Output the (x, y) coordinate of the center of the cell containing the given text.  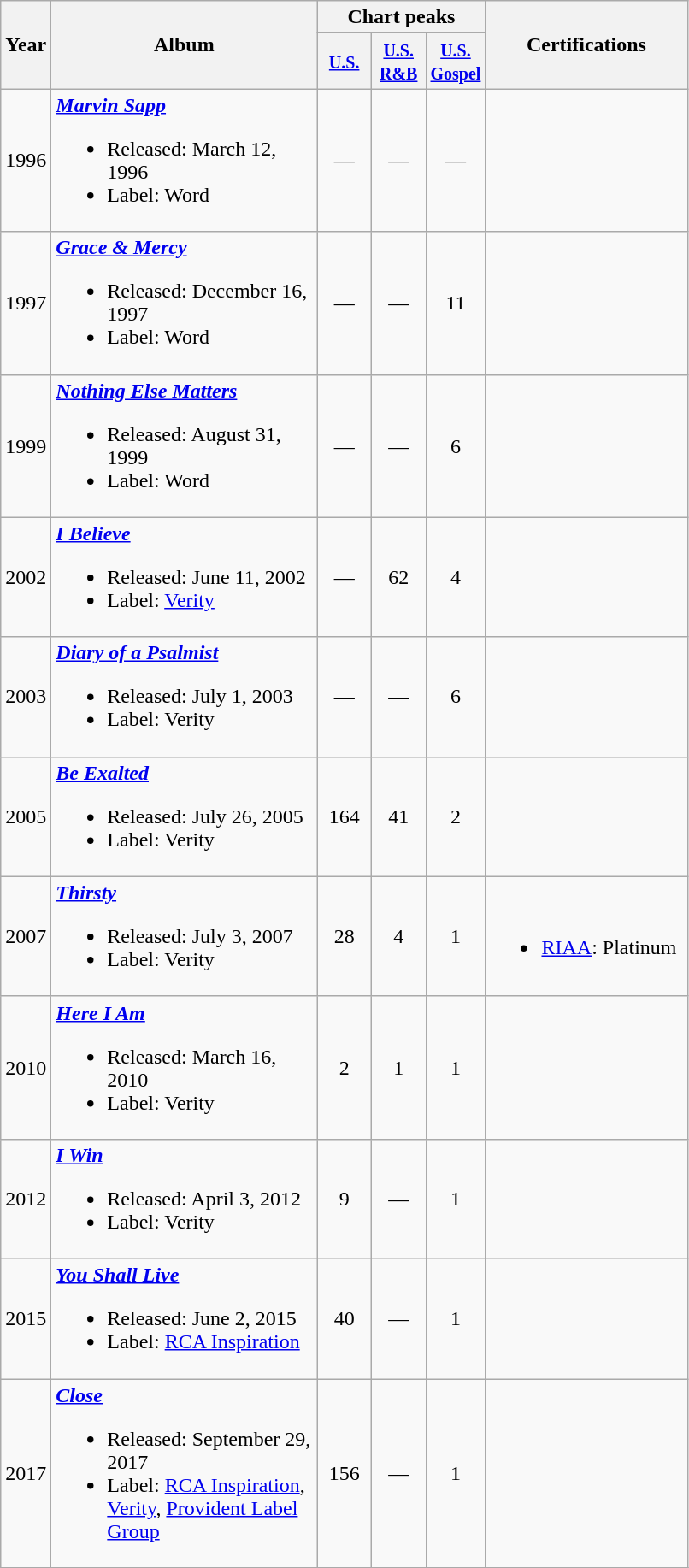
2017 (26, 1472)
1996 (26, 161)
ThirstyReleased: July 3, 2007Label: Verity (185, 936)
U.S. Gospel (456, 62)
RIAA: Platinum (586, 936)
164 (344, 816)
2007 (26, 936)
1999 (26, 446)
28 (344, 936)
Album (185, 44)
U.S. (344, 62)
Grace & MercyReleased: December 16, 1997Label: Word (185, 303)
U.S. R&B (398, 62)
2015 (26, 1318)
Nothing Else MattersReleased: August 31, 1999Label: Word (185, 446)
You Shall LiveReleased: June 2, 2015Label: RCA Inspiration (185, 1318)
Diary of a PsalmistReleased: July 1, 2003Label: Verity (185, 697)
I BelieveReleased: June 11, 2002Label: Verity (185, 577)
Chart peaks (402, 17)
1997 (26, 303)
2003 (26, 697)
CloseReleased: September 29, 2017Label: RCA Inspiration, Verity, Provident Label Group (185, 1472)
Here I AmReleased: March 16, 2010Label: Verity (185, 1067)
156 (344, 1472)
9 (344, 1199)
Marvin SappReleased: March 12, 1996Label: Word (185, 161)
Certifications (586, 44)
62 (398, 577)
2010 (26, 1067)
41 (398, 816)
2012 (26, 1199)
40 (344, 1318)
11 (456, 303)
Year (26, 44)
2005 (26, 816)
I WinReleased: April 3, 2012Label: Verity (185, 1199)
Be ExaltedReleased: July 26, 2005Label: Verity (185, 816)
2002 (26, 577)
